Capture the cell that displays the provided text and extract its (X, Y) central coordinate. 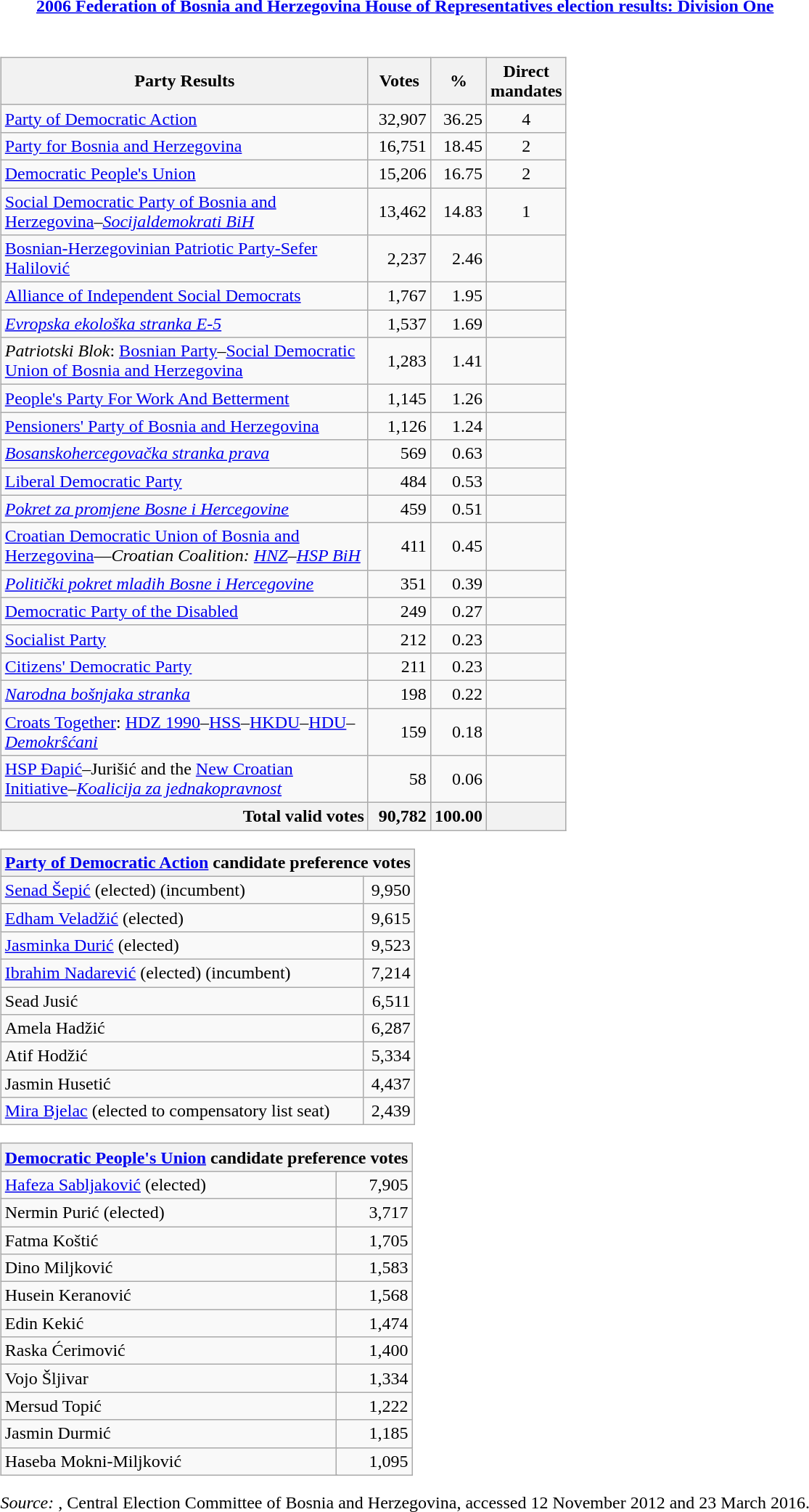
Pokret za promjene Bosne i Hercegovine (184, 509)
Hafeza Sabljaković (elected) (168, 1185)
1,474 (374, 1323)
2.46 (459, 258)
0.18 (459, 732)
Jasmin Husetić (181, 1084)
0.45 (459, 546)
Husein Keranović (168, 1296)
1.26 (459, 399)
1,334 (374, 1378)
1,185 (374, 1434)
Alliance of Independent Social Democrats (184, 296)
Party of Democratic Action (184, 118)
1,583 (374, 1268)
1,126 (399, 426)
0.63 (459, 454)
212 (399, 639)
7,214 (389, 973)
6,511 (389, 1001)
Dino Miljković (168, 1268)
Democratic People's Union candidate preference votes (206, 1157)
Total valid votes (184, 817)
1,095 (374, 1461)
1,767 (399, 296)
16.75 (459, 173)
159 (399, 732)
0.27 (459, 611)
4 (526, 118)
2,237 (399, 258)
1,705 (374, 1241)
1,283 (399, 361)
569 (399, 454)
Narodna bošnjaka stranka (184, 694)
1.69 (459, 324)
Pensioners' Party of Bosnia and Herzegovina (184, 426)
Croats Together: HDZ 1990–HSS–HKDU–HDU–Demokrŝćani (184, 732)
249 (399, 611)
Croatian Democratic Union of Bosnia and Herzegovina—Croatian Coalition: HNZ–HSP BiH (184, 546)
0.22 (459, 694)
0.51 (459, 509)
1,400 (374, 1351)
People's Party For Work And Betterment (184, 399)
Jasmin Durmić (168, 1434)
58 (399, 780)
100.00 (459, 817)
Atif Hodžić (181, 1056)
Politički pokret mladih Bosne i Hercegovine (184, 584)
1,537 (399, 324)
Amela Hadžić (181, 1029)
Party Results (184, 81)
Mira Bjelac (elected to compensatory list seat) (181, 1111)
484 (399, 481)
411 (399, 546)
Raska Ćerimović (168, 1351)
0.53 (459, 481)
Democratic Party of the Disabled (184, 611)
18.45 (459, 146)
15,206 (399, 173)
Votes (399, 81)
13,462 (399, 211)
Direct mandates (526, 81)
Citizens' Democratic Party (184, 666)
Social Democratic Party of Bosnia and Herzegovina–Socijaldemokrati BiH (184, 211)
211 (399, 666)
9,523 (389, 945)
6,287 (389, 1029)
Party of Democratic Action candidate preference votes (208, 862)
1,145 (399, 399)
Party for Bosnia and Herzegovina (184, 146)
Bosanskohercegovačka stranka prava (184, 454)
1 (526, 211)
Jasminka Durić (elected) (181, 945)
Patriotski Blok: Bosnian Party–Social Democratic Union of Bosnia and Herzegovina (184, 361)
5,334 (389, 1056)
Edham Veladžić (elected) (181, 918)
Mersud Topić (168, 1406)
Liberal Democratic Party (184, 481)
1,222 (374, 1406)
Sead Jusić (181, 1001)
1,568 (374, 1296)
0.06 (459, 780)
9,950 (389, 890)
Socialist Party (184, 639)
Haseba Mokni-Miljković (168, 1461)
90,782 (399, 817)
198 (399, 694)
Edin Kekić (168, 1323)
14.83 (459, 211)
459 (399, 509)
% (459, 81)
3,717 (374, 1212)
Evropska ekološka stranka E-5 (184, 324)
2,439 (389, 1111)
7,905 (374, 1185)
32,907 (399, 118)
1.95 (459, 296)
1.24 (459, 426)
0.39 (459, 584)
36.25 (459, 118)
4,437 (389, 1084)
Vojo Šljivar (168, 1378)
Ibrahim Nadarević (elected) (incumbent) (181, 973)
Democratic People's Union (184, 173)
16,751 (399, 146)
351 (399, 584)
Bosnian-Herzegovinian Patriotic Party-Sefer Halilović (184, 258)
Fatma Koštić (168, 1241)
Senad Šepić (elected) (incumbent) (181, 890)
HSP Đapić–Jurišić and the New Croatian Initiative–Koalicija za jednakopravnost (184, 780)
9,615 (389, 918)
Nermin Purić (elected) (168, 1212)
1.41 (459, 361)
